Determine the (X, Y) coordinate at the center of the cell enclosing the given text.  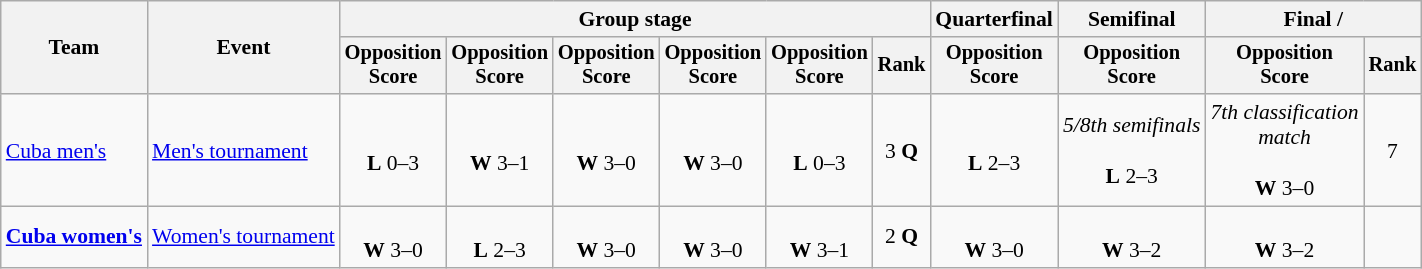
7th classificationmatchW 3–0 (1284, 150)
Women's tournament (244, 238)
Men's tournament (244, 150)
Final / (1313, 19)
5/8th semifinalsL 2–3 (1132, 150)
Semifinal (1132, 19)
Quarterfinal (994, 19)
Cuba women's (74, 238)
Cuba men's (74, 150)
2 Q (902, 238)
3 Q (902, 150)
7 (1393, 150)
Event (244, 48)
Team (74, 48)
Group stage (636, 19)
